Capture the cell that displays the provided text and extract its [x, y] central coordinate. 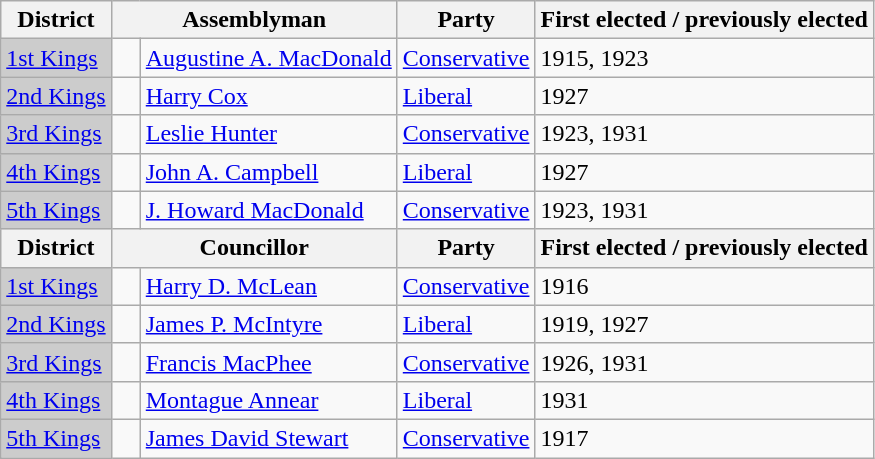
J. Howard MacDonald [268, 210]
1919, 1927 [704, 324]
Francis MacPhee [268, 362]
1917 [704, 438]
1931 [704, 400]
Councillor [254, 248]
Augustine A. MacDonald [268, 58]
1916 [704, 286]
Montague Annear [268, 400]
Leslie Hunter [268, 134]
1926, 1931 [704, 362]
James David Stewart [268, 438]
1915, 1923 [704, 58]
Harry D. McLean [268, 286]
John A. Campbell [268, 172]
James P. McIntyre [268, 324]
Harry Cox [268, 96]
Assemblyman [254, 20]
